Detect which cell encompasses the target text, then output its (X, Y) center coordinate. 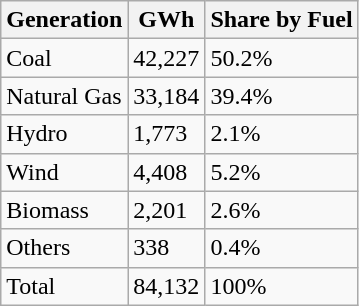
84,132 (166, 286)
Share by Fuel (282, 20)
33,184 (166, 96)
0.4% (282, 248)
1,773 (166, 134)
338 (166, 248)
5.2% (282, 172)
Hydro (64, 134)
50.2% (282, 58)
Biomass (64, 210)
2.1% (282, 134)
GWh (166, 20)
42,227 (166, 58)
Generation (64, 20)
4,408 (166, 172)
Natural Gas (64, 96)
Total (64, 286)
100% (282, 286)
Coal (64, 58)
2,201 (166, 210)
39.4% (282, 96)
Wind (64, 172)
Others (64, 248)
2.6% (282, 210)
